Search for the cell housing the specified text and yield its (X, Y) center coordinate. 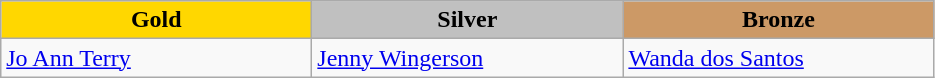
Jenny Wingerson (468, 58)
Silver (468, 20)
Wanda dos Santos (778, 58)
Bronze (778, 20)
Gold (156, 20)
Jo Ann Terry (156, 58)
